From the cell containing the given text, extract its center point as (X, Y) coordinate. 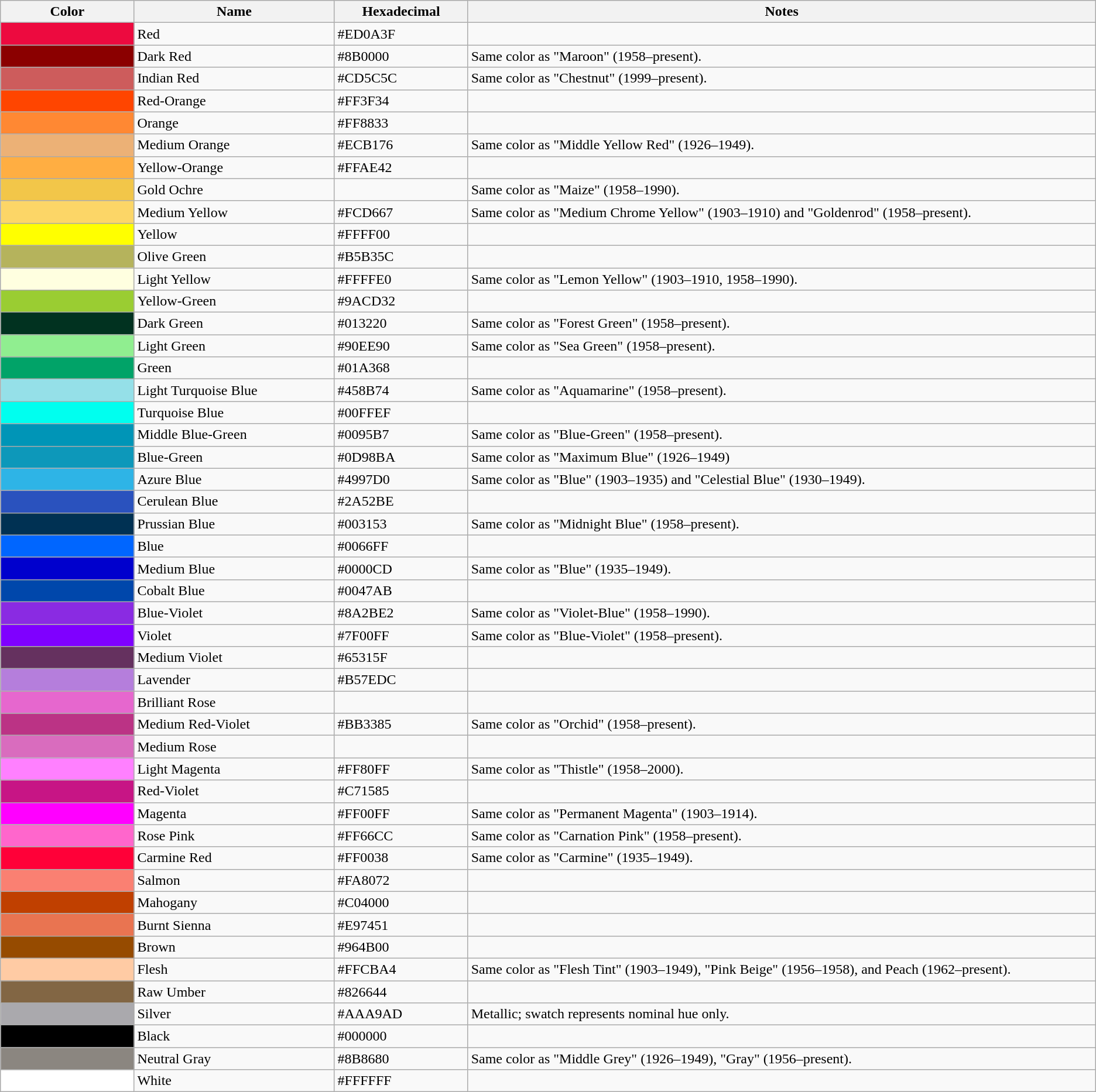
Same color as "Maize" (1958–1990). (782, 190)
#FFFFFF (401, 1081)
#FF80FF (401, 769)
#B57EDC (401, 680)
Light Magenta (234, 769)
Same color as "Carmine" (1935–1949). (782, 858)
Carmine Red (234, 858)
Cobalt Blue (234, 590)
Medium Violet (234, 658)
Medium Yellow (234, 212)
Medium Blue (234, 568)
Rose Pink (234, 836)
Same color as "Carnation Pink" (1958–present). (782, 836)
#BB3385 (401, 724)
Same color as "Forest Green" (1958–present). (782, 324)
#003153 (401, 524)
Medium Rose (234, 747)
Medium Orange (234, 145)
#C04000 (401, 902)
#CD5C5C (401, 78)
Yellow-Green (234, 301)
#826644 (401, 992)
Same color as "Middle Yellow Red" (1926–1949). (782, 145)
#8A2BE2 (401, 613)
#0047AB (401, 590)
Same color as "Lemon Yellow" (1903–1910, 1958–1990). (782, 279)
Prussian Blue (234, 524)
Brilliant Rose (234, 702)
Blue-Violet (234, 613)
#8B8680 (401, 1059)
Mahogany (234, 902)
#FCD667 (401, 212)
Same color as "Aquamarine" (1958–present). (782, 390)
Black (234, 1036)
#AAA9AD (401, 1014)
Light Turquoise Blue (234, 390)
#9ACD32 (401, 301)
#FFFFE0 (401, 279)
Silver (234, 1014)
Azure Blue (234, 479)
Metallic; swatch represents nominal hue only. (782, 1014)
Dark Red (234, 56)
#00FFEF (401, 413)
#90EE90 (401, 346)
Red-Orange (234, 101)
#E97451 (401, 925)
Green (234, 368)
#ECB176 (401, 145)
#FF3F34 (401, 101)
Turquoise Blue (234, 413)
Neutral Gray (234, 1059)
Light Green (234, 346)
Gold Ochre (234, 190)
Same color as "Blue" (1903–1935) and "Celestial Blue" (1930–1949). (782, 479)
Same color as "Flesh Tint" (1903–1949), "Pink Beige" (1956–1958), and Peach (1962–present). (782, 969)
Indian Red (234, 78)
#8B0000 (401, 56)
Same color as "Chestnut" (1999–present). (782, 78)
Flesh (234, 969)
Notes (782, 12)
Middle Blue-Green (234, 435)
#ED0A3F (401, 34)
#0000CD (401, 568)
#0D98BA (401, 457)
Salmon (234, 880)
Violet (234, 635)
Dark Green (234, 324)
Color (67, 12)
Red (234, 34)
#FF8833 (401, 123)
Same color as "Maroon" (1958–present). (782, 56)
#4997D0 (401, 479)
Same color as "Orchid" (1958–present). (782, 724)
Hexadecimal (401, 12)
Brown (234, 947)
Cerulean Blue (234, 502)
Burnt Sienna (234, 925)
Yellow (234, 234)
Same color as "Violet-Blue" (1958–1990). (782, 613)
Same color as "Maximum Blue" (1926–1949) (782, 457)
Red-Violet (234, 791)
#FFCBA4 (401, 969)
#0066FF (401, 546)
Same color as "Blue-Violet" (1958–present). (782, 635)
Raw Umber (234, 992)
Same color as "Permanent Magenta" (1903–1914). (782, 813)
Same color as "Blue-Green" (1958–present). (782, 435)
#FFFF00 (401, 234)
#2A52BE (401, 502)
#01A368 (401, 368)
Same color as "Blue" (1935–1949). (782, 568)
#FF0038 (401, 858)
#458B74 (401, 390)
#013220 (401, 324)
Same color as "Middle Grey" (1926–1949), "Gray" (1956–present). (782, 1059)
#7F00FF (401, 635)
#FF00FF (401, 813)
Same color as "Sea Green" (1958–present). (782, 346)
Name (234, 12)
Magenta (234, 813)
#65315F (401, 658)
#000000 (401, 1036)
Same color as "Medium Chrome Yellow" (1903–1910) and "Goldenrod" (1958–present). (782, 212)
#C71585 (401, 791)
#FFAE42 (401, 167)
#B5B35C (401, 256)
Blue (234, 546)
Orange (234, 123)
Blue-Green (234, 457)
Same color as "Midnight Blue" (1958–present). (782, 524)
Light Yellow (234, 279)
#FF66CC (401, 836)
White (234, 1081)
#0095B7 (401, 435)
Lavender (234, 680)
#FA8072 (401, 880)
Yellow-Orange (234, 167)
Olive Green (234, 256)
Same color as "Thistle" (1958–2000). (782, 769)
#964B00 (401, 947)
Medium Red-Violet (234, 724)
